Pinpoint the cell where the given text exists, returning its [X, Y] midpoint coordinate. 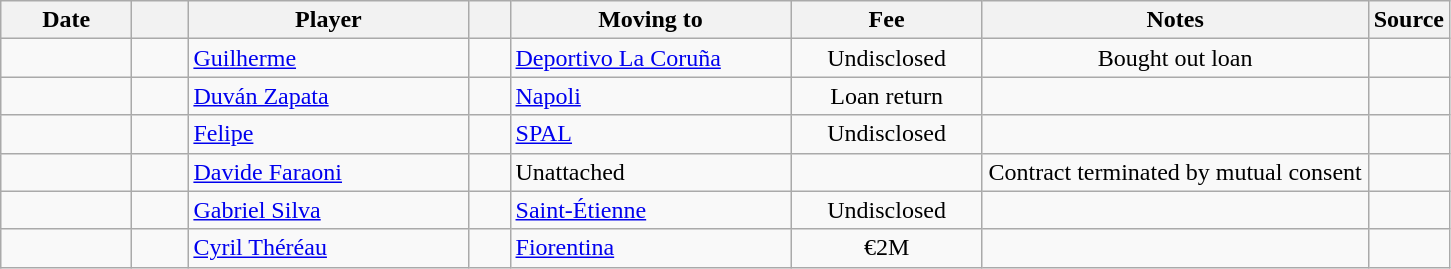
Date [66, 20]
Source [1408, 20]
Loan return [886, 96]
Notes [1175, 20]
Fee [886, 20]
SPAL [650, 134]
Duván Zapata [328, 96]
Player [328, 20]
Cyril Théréau [328, 248]
Napoli [650, 96]
Fiorentina [650, 248]
Saint-Étienne [650, 210]
Deportivo La Coruña [650, 58]
Moving to [650, 20]
Felipe [328, 134]
Gabriel Silva [328, 210]
Guilherme [328, 58]
Unattached [650, 172]
Contract terminated by mutual consent [1175, 172]
Davide Faraoni [328, 172]
Bought out loan [1175, 58]
€2M [886, 248]
